Provide the (x, y) coordinate of the cell's center where the given text is located.  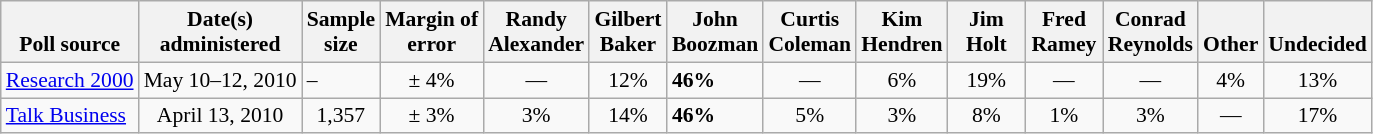
4% (1230, 80)
8% (986, 116)
Poll source (70, 32)
Samplesize (341, 32)
Talk Business (70, 116)
14% (628, 116)
6% (902, 80)
May 10–12, 2010 (220, 80)
– (341, 80)
KimHendren (902, 32)
JimHolt (986, 32)
JohnBoozman (715, 32)
Research 2000 (70, 80)
± 4% (432, 80)
12% (628, 80)
5% (810, 116)
ConradReynolds (1150, 32)
Other (1230, 32)
Date(s)administered (220, 32)
1,357 (341, 116)
± 3% (432, 116)
13% (1317, 80)
RandyAlexander (536, 32)
Undecided (1317, 32)
April 13, 2010 (220, 116)
Margin oferror (432, 32)
GilbertBaker (628, 32)
17% (1317, 116)
FredRamey (1064, 32)
1% (1064, 116)
19% (986, 80)
CurtisColeman (810, 32)
